Output the [X, Y] coordinate of the center of the cell containing the given text.  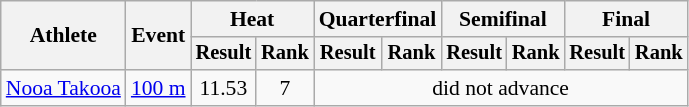
Final [626, 19]
7 [285, 88]
11.53 [224, 88]
Athlete [64, 36]
Nooa Takooa [64, 88]
Quarterfinal [378, 19]
Semifinal [502, 19]
Event [158, 36]
Heat [252, 19]
100 m [158, 88]
did not advance [501, 88]
